Provide the [X, Y] coordinate of the cell's center where the given text is located.  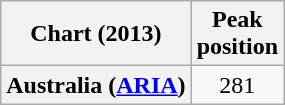
Chart (2013) [96, 34]
Australia (ARIA) [96, 85]
Peakposition [237, 34]
281 [237, 85]
